Find where the given text appears and provide that cell's center as [X, Y] coordinate. 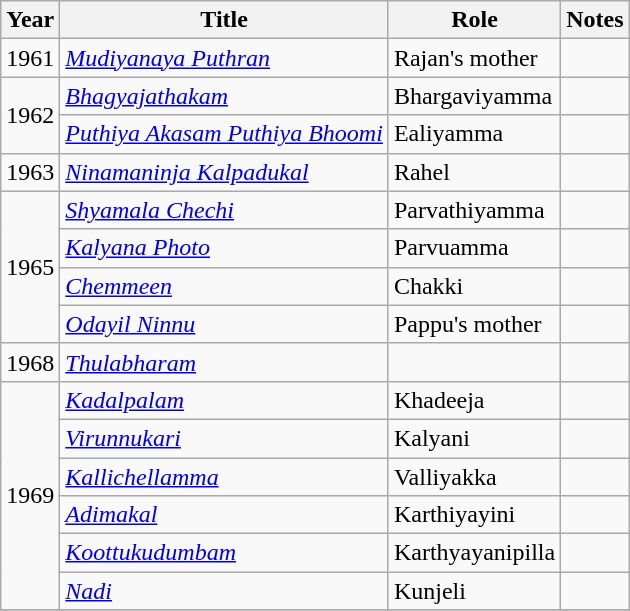
Thulabharam [224, 362]
Koottukudumbam [224, 553]
Parvuamma [474, 248]
Mudiyanaya Puthran [224, 58]
Kunjeli [474, 591]
Puthiya Akasam Puthiya Bhoomi [224, 134]
Ninamaninja Kalpadukal [224, 172]
Adimakal [224, 515]
Bhargaviyamma [474, 96]
1969 [30, 495]
Virunnukari [224, 438]
Chakki [474, 286]
Pappu's mother [474, 324]
1961 [30, 58]
Kadalpalam [224, 400]
1963 [30, 172]
Shyamala Chechi [224, 210]
Karthiyayini [474, 515]
1968 [30, 362]
Kalyana Photo [224, 248]
Chemmeen [224, 286]
Rajan's mother [474, 58]
Odayil Ninnu [224, 324]
Year [30, 20]
Kallichellamma [224, 477]
Khadeeja [474, 400]
Title [224, 20]
Kalyani [474, 438]
Nadi [224, 591]
1965 [30, 267]
Bhagyajathakam [224, 96]
1962 [30, 115]
Parvathiyamma [474, 210]
Rahel [474, 172]
Karthyayanipilla [474, 553]
Notes [595, 20]
Valliyakka [474, 477]
Role [474, 20]
Ealiyamma [474, 134]
